Return [x, y] of the center of cell containing provided text 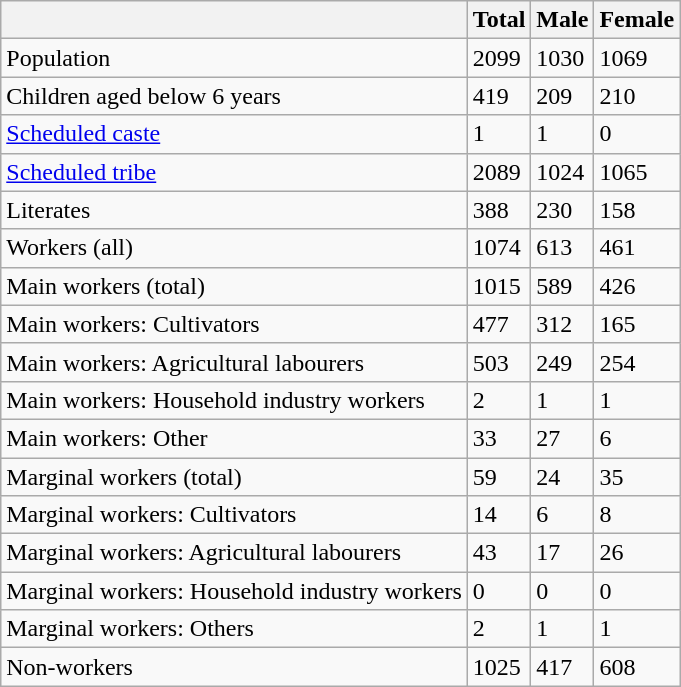
Main workers: Cultivators [234, 324]
Scheduled caste [234, 134]
503 [499, 362]
33 [499, 438]
Female [637, 20]
Marginal workers (total) [234, 477]
608 [637, 667]
Workers (all) [234, 248]
210 [637, 96]
24 [562, 477]
158 [637, 210]
14 [499, 515]
Population [234, 58]
Scheduled tribe [234, 172]
388 [499, 210]
Male [562, 20]
27 [562, 438]
254 [637, 362]
59 [499, 477]
Non-workers [234, 667]
8 [637, 515]
2089 [499, 172]
26 [637, 553]
Main workers: Other [234, 438]
Marginal workers: Cultivators [234, 515]
Main workers (total) [234, 286]
230 [562, 210]
426 [637, 286]
Marginal workers: Household industry workers [234, 591]
1069 [637, 58]
165 [637, 324]
43 [499, 553]
2099 [499, 58]
249 [562, 362]
1015 [499, 286]
Main workers: Agricultural labourers [234, 362]
Children aged below 6 years [234, 96]
589 [562, 286]
417 [562, 667]
1065 [637, 172]
Marginal workers: Agricultural labourers [234, 553]
1024 [562, 172]
1025 [499, 667]
419 [499, 96]
312 [562, 324]
477 [499, 324]
Literates [234, 210]
Marginal workers: Others [234, 629]
461 [637, 248]
17 [562, 553]
Main workers: Household industry workers [234, 400]
1074 [499, 248]
1030 [562, 58]
35 [637, 477]
613 [562, 248]
Total [499, 20]
209 [562, 96]
